Locate the cell with the specified text and output its (X, Y) center coordinate. 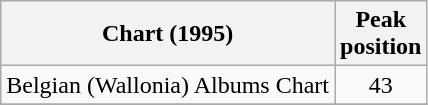
Chart (1995) (168, 34)
Peakposition (380, 34)
43 (380, 85)
Belgian (Wallonia) Albums Chart (168, 85)
